Identify which cell holds the provided text, then report its (X, Y) central coordinate. 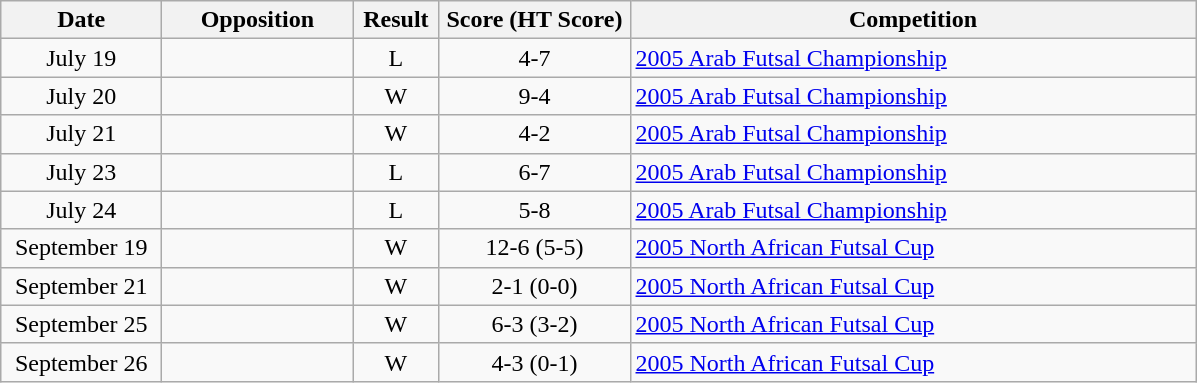
12-6 (5-5) (534, 248)
September 25 (82, 324)
July 24 (82, 210)
Competition (913, 20)
Score (HT Score) (534, 20)
July 19 (82, 58)
4-3 (0-1) (534, 362)
4-7 (534, 58)
July 20 (82, 96)
September 21 (82, 286)
5-8 (534, 210)
9-4 (534, 96)
Opposition (258, 20)
Result (396, 20)
Date (82, 20)
6-3 (3-2) (534, 324)
July 23 (82, 172)
September 19 (82, 248)
September 26 (82, 362)
4-2 (534, 134)
6-7 (534, 172)
2-1 (0-0) (534, 286)
July 21 (82, 134)
